Output the [x, y] coordinate of the center of the cell containing the given text.  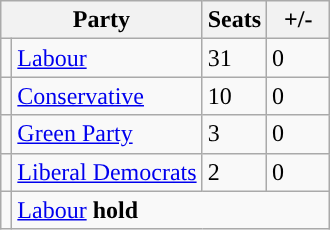
3 [234, 134]
10 [234, 96]
Conservative [107, 96]
Labour [107, 58]
Liberal Democrats [107, 172]
Green Party [107, 134]
31 [234, 58]
Labour hold [171, 210]
2 [234, 172]
Seats [234, 20]
+/- [298, 20]
Party [102, 20]
